Detect which cell encompasses the target text, then output its [X, Y] center coordinate. 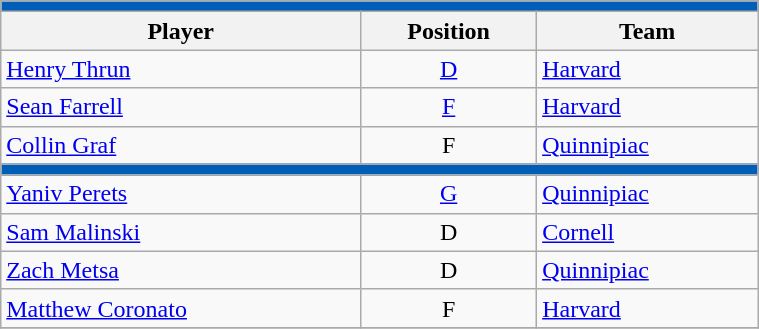
Matthew Coronato [181, 308]
Yaniv Perets [181, 194]
G [449, 194]
Position [449, 31]
Sean Farrell [181, 107]
Cornell [648, 232]
Team [648, 31]
Player [181, 31]
Zach Metsa [181, 270]
Collin Graf [181, 145]
Henry Thrun [181, 69]
Sam Malinski [181, 232]
